Return the (X, Y) coordinate for the center point of the cell that contains the specified text.  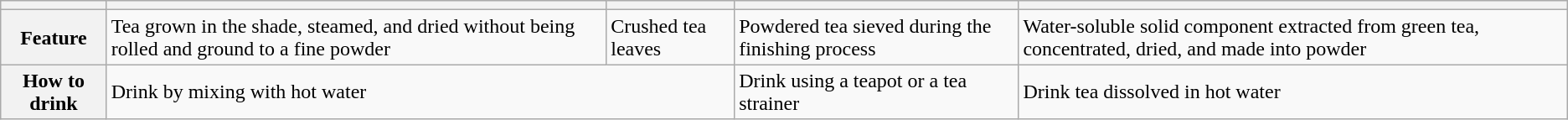
Drink using a teapot or a tea strainer (876, 92)
How to drink (54, 92)
Tea grown in the shade, steamed, and dried without being rolled and ground to a fine powder (357, 37)
Crushed tea leaves (670, 37)
Drink tea dissolved in hot water (1293, 92)
Drink by mixing with hot water (420, 92)
Water-soluble solid component extracted from green tea, concentrated, dried, and made into powder (1293, 37)
Feature (54, 37)
Powdered tea sieved during the finishing process (876, 37)
